Provide the [X, Y] coordinate of the cell's center where the given text is located.  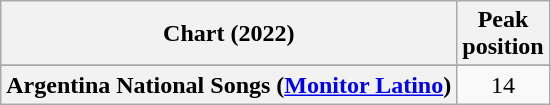
Chart (2022) [229, 34]
14 [503, 85]
Peak position [503, 34]
Argentina National Songs (Monitor Latino) [229, 85]
